For the text-containing cell, return its midpoint in [X, Y] coordinate format. 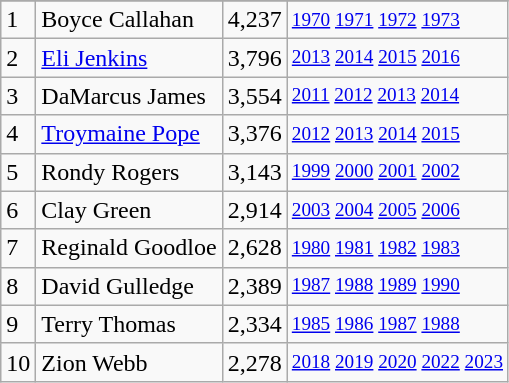
4 [18, 134]
David Gulledge [129, 286]
2,628 [254, 248]
2003 2004 2005 2006 [397, 210]
Terry Thomas [129, 324]
Boyce Callahan [129, 20]
2,914 [254, 210]
4,237 [254, 20]
1999 2000 2001 2002 [397, 172]
3 [18, 96]
2,389 [254, 286]
Eli Jenkins [129, 58]
2 [18, 58]
2,334 [254, 324]
10 [18, 362]
2012 2013 2014 2015 [397, 134]
Clay Green [129, 210]
3,554 [254, 96]
2018 2019 2020 2022 2023 [397, 362]
3,143 [254, 172]
2,278 [254, 362]
1985 1986 1987 1988 [397, 324]
1970 1971 1972 1973 [397, 20]
Zion Webb [129, 362]
1980 1981 1982 1983 [397, 248]
7 [18, 248]
8 [18, 286]
9 [18, 324]
3,376 [254, 134]
6 [18, 210]
2013 2014 2015 2016 [397, 58]
Troymaine Pope [129, 134]
3,796 [254, 58]
1 [18, 20]
1987 1988 1989 1990 [397, 286]
5 [18, 172]
Reginald Goodloe [129, 248]
2011 2012 2013 2014 [397, 96]
Rondy Rogers [129, 172]
DaMarcus James [129, 96]
